Capture the cell that displays the provided text and extract its (x, y) central coordinate. 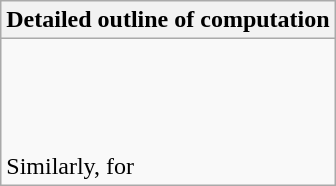
Detailed outline of computation (168, 20)
Similarly, for (168, 112)
